Return (X, Y) of the center of cell containing provided text 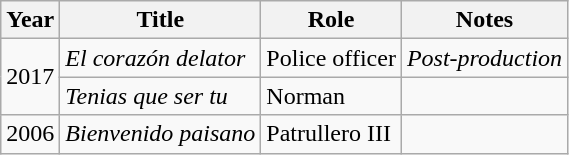
Role (332, 20)
Post-production (484, 58)
Notes (484, 20)
Bienvenido paisano (160, 134)
El corazón delator (160, 58)
Police officer (332, 58)
Year (30, 20)
Norman (332, 96)
Patrullero III (332, 134)
2006 (30, 134)
2017 (30, 77)
Title (160, 20)
Tenias que ser tu (160, 96)
